From the cell containing the given text, extract its center point as [x, y] coordinate. 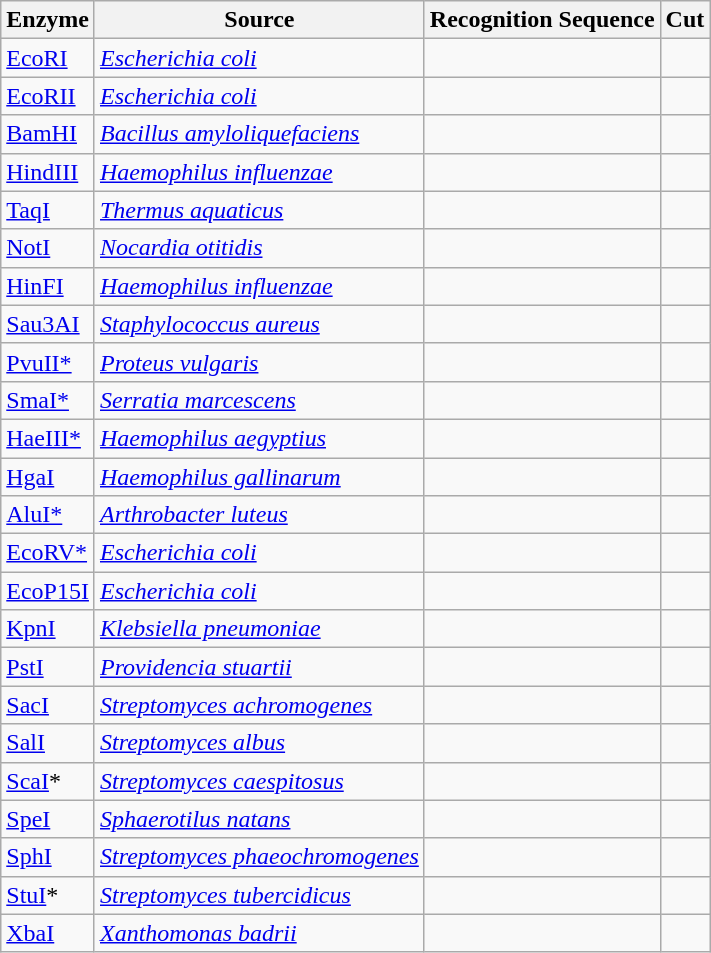
Staphylococcus aureus [259, 324]
PvuII* [48, 362]
EcoP15I [48, 591]
Klebsiella pneumoniae [259, 629]
BamHI [48, 134]
SpeI [48, 819]
Serratia marcescens [259, 400]
Sau3AI [48, 324]
Haemophilus gallinarum [259, 477]
Xanthomonas badrii [259, 933]
HinFI [48, 286]
Streptomyces phaeochromogenes [259, 857]
HgaI [48, 477]
ScaI* [48, 781]
AluI* [48, 515]
SalI [48, 743]
PstI [48, 667]
Recognition Sequence [542, 20]
Cut [685, 20]
Providencia stuartii [259, 667]
Bacillus amyloliquefaciens [259, 134]
NotI [48, 248]
SacI [48, 705]
Streptomyces caespitosus [259, 781]
Sphaerotilus natans [259, 819]
SmaI* [48, 400]
StuI* [48, 895]
Source [259, 20]
Thermus aquaticus [259, 210]
Arthrobacter luteus [259, 515]
EcoRI [48, 58]
Proteus vulgaris [259, 362]
TaqI [48, 210]
HaeIII* [48, 438]
KpnI [48, 629]
Streptomyces achromogenes [259, 705]
Haemophilus aegyptius [259, 438]
Nocardia otitidis [259, 248]
EcoRV* [48, 553]
HindIII [48, 172]
Enzyme [48, 20]
Streptomyces albus [259, 743]
EcoRII [48, 96]
Streptomyces tubercidicus [259, 895]
XbaI [48, 933]
SphI [48, 857]
